Provide the (X, Y) coordinate of the cell's center where the given text is located.  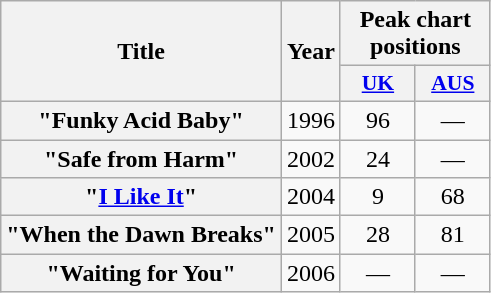
Year (310, 52)
2006 (310, 273)
96 (378, 120)
"I Like It" (142, 197)
AUS (452, 84)
2004 (310, 197)
81 (452, 235)
Peak chart positions (415, 34)
UK (378, 84)
1996 (310, 120)
"Safe from Harm" (142, 159)
2002 (310, 159)
Title (142, 52)
"Funky Acid Baby" (142, 120)
24 (378, 159)
68 (452, 197)
9 (378, 197)
28 (378, 235)
2005 (310, 235)
"Waiting for You" (142, 273)
"When the Dawn Breaks" (142, 235)
